Determine the (x, y) coordinate at the center of the cell enclosing the given text.  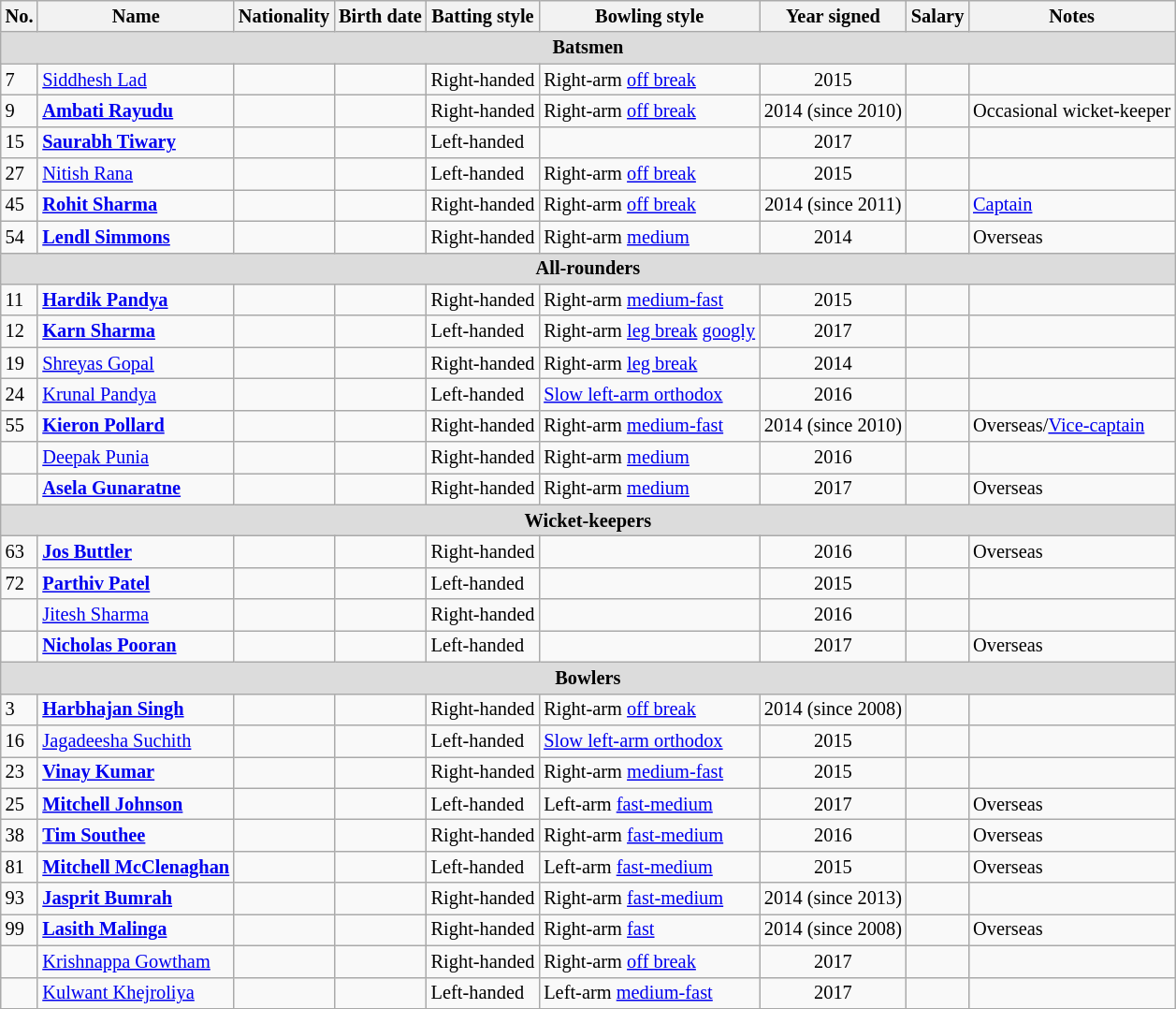
Captain (1072, 205)
Left-arm medium-fast (649, 993)
Wicket-keepers (588, 520)
Lendl Simmons (136, 237)
24 (20, 394)
11 (20, 300)
Bowling style (649, 16)
Nitish Rana (136, 174)
2014 (since 2013) (833, 899)
Saurabh Tiwary (136, 142)
19 (20, 363)
Asela Gunaratne (136, 489)
Tim Southee (136, 835)
Nicholas Pooran (136, 646)
Jagadeesha Suchith (136, 740)
Kieron Pollard (136, 426)
45 (20, 205)
Notes (1072, 16)
Nationality (284, 16)
Shreyas Gopal (136, 363)
Ambati Rayudu (136, 110)
25 (20, 804)
Karn Sharma (136, 331)
54 (20, 237)
Birth date (380, 16)
Occasional wicket-keeper (1072, 110)
55 (20, 426)
All-rounders (588, 269)
Krishnappa Gowtham (136, 961)
7 (20, 80)
Jasprit Bumrah (136, 899)
38 (20, 835)
Lasith Malinga (136, 929)
Parthiv Patel (136, 583)
9 (20, 110)
Deepak Punia (136, 458)
15 (20, 142)
Jitesh Sharma (136, 615)
99 (20, 929)
No. (20, 16)
Overseas/Vice-captain (1072, 426)
Right-arm leg break googly (649, 331)
Hardik Pandya (136, 300)
Kulwant Khejroliya (136, 993)
16 (20, 740)
Batsmen (588, 48)
Name (136, 16)
Harbhajan Singh (136, 709)
12 (20, 331)
Rohit Sharma (136, 205)
Right-arm leg break (649, 363)
Right-arm fast (649, 929)
2014 (since 2011) (833, 205)
Siddhesh Lad (136, 80)
Batting style (483, 16)
Krunal Pandya (136, 394)
Jos Buttler (136, 551)
Mitchell Johnson (136, 804)
Year signed (833, 16)
23 (20, 772)
93 (20, 899)
27 (20, 174)
Bowlers (588, 678)
Mitchell McClenaghan (136, 867)
72 (20, 583)
63 (20, 551)
81 (20, 867)
3 (20, 709)
Salary (937, 16)
Vinay Kumar (136, 772)
